For the text-containing cell, return its midpoint in (x, y) coordinate format. 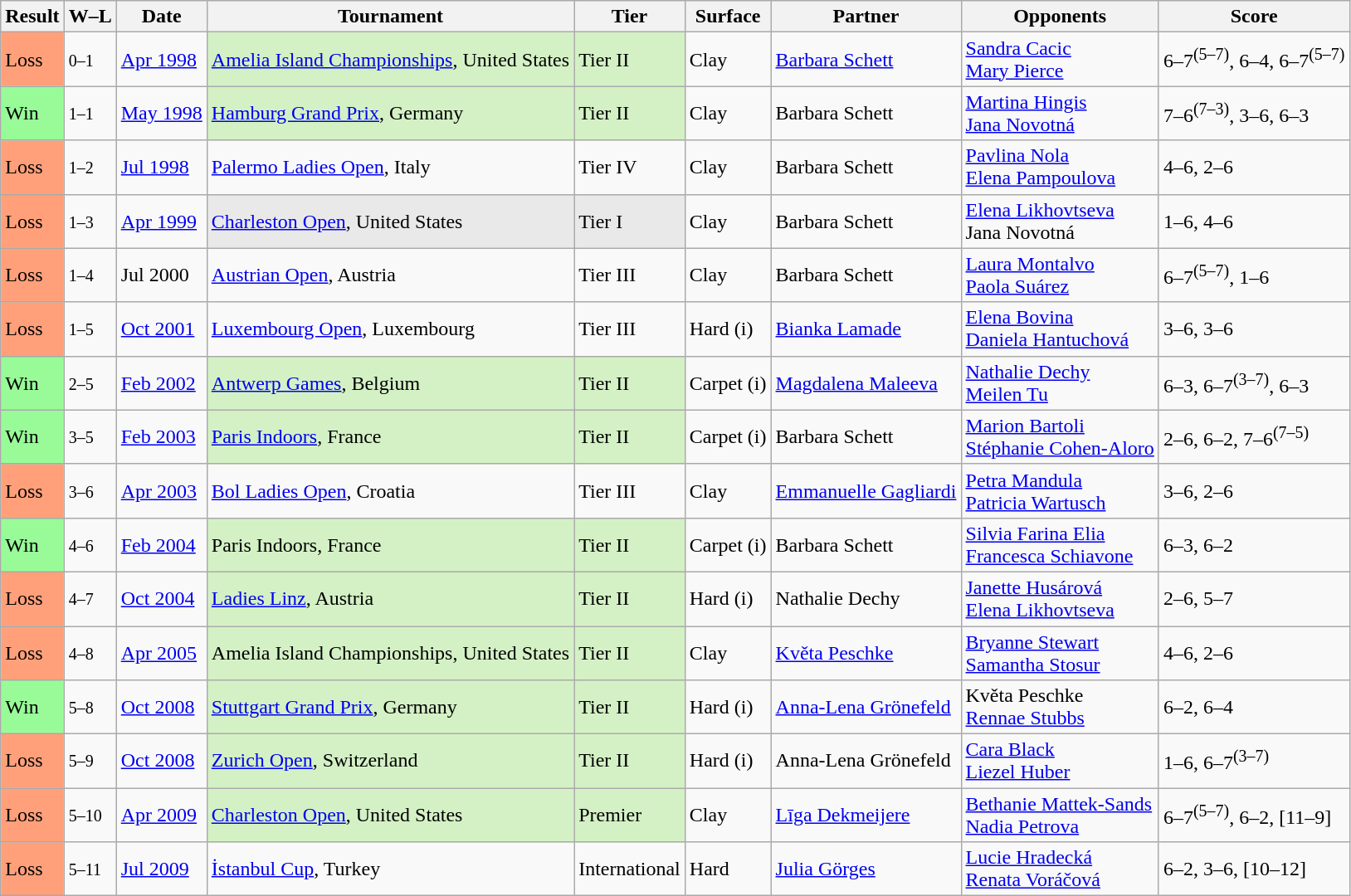
Result (32, 17)
Magdalena Maleeva (866, 383)
Score (1254, 17)
Bianka Lamade (866, 329)
0–1 (90, 60)
6–7(5–7), 1–6 (1254, 275)
4–8 (90, 652)
Feb 2002 (161, 383)
6–3, 6–7(3–7), 6–3 (1254, 383)
7–6(7–3), 3–6, 6–3 (1254, 113)
2–5 (90, 383)
May 1998 (161, 113)
Palermo Ladies Open, Italy (390, 168)
1–5 (90, 329)
Ladies Linz, Austria (390, 599)
1–1 (90, 113)
5–9 (90, 762)
Martina Hingis Jana Novotná (1060, 113)
2–6, 5–7 (1254, 599)
Jul 2000 (161, 275)
Janette Husárová Elena Likhovtseva (1060, 599)
Apr 1998 (161, 60)
1–6, 4–6 (1254, 221)
Jul 2009 (161, 869)
5–10 (90, 815)
Laura Montalvo Paola Suárez (1060, 275)
Tier IV (630, 168)
Jul 1998 (161, 168)
3–5 (90, 436)
Partner (866, 17)
Zurich Open, Switzerland (390, 762)
Apr 2003 (161, 491)
3–6, 3–6 (1254, 329)
Nathalie Dechy Meilen Tu (1060, 383)
Emmanuelle Gagliardi (866, 491)
2–6, 6–2, 7–6(7–5) (1254, 436)
Elena Bovina Daniela Hantuchová (1060, 329)
4–6 (90, 544)
Květa Peschke Rennae Stubbs (1060, 707)
6–3, 6–2 (1254, 544)
Surface (728, 17)
Līga Dekmeijere (866, 815)
Pavlina Nola Elena Pampoulova (1060, 168)
Tournament (390, 17)
Bethanie Mattek-Sands Nadia Petrova (1060, 815)
5–11 (90, 869)
Hamburg Grand Prix, Germany (390, 113)
Julia Görges (866, 869)
1–3 (90, 221)
Antwerp Games, Belgium (390, 383)
1–2 (90, 168)
Bol Ladies Open, Croatia (390, 491)
6–2, 6–4 (1254, 707)
Apr 2005 (161, 652)
Oct 2001 (161, 329)
5–8 (90, 707)
Sandra Cacic Mary Pierce (1060, 60)
6–2, 3–6, [10–12] (1254, 869)
3–6 (90, 491)
4–7 (90, 599)
Stuttgart Grand Prix, Germany (390, 707)
Apr 2009 (161, 815)
Luxembourg Open, Luxembourg (390, 329)
Oct 2004 (161, 599)
Feb 2003 (161, 436)
Bryanne Stewart Samantha Stosur (1060, 652)
Austrian Open, Austria (390, 275)
Premier (630, 815)
Květa Peschke (866, 652)
Silvia Farina Elia Francesca Schiavone (1060, 544)
Opponents (1060, 17)
Hard (728, 869)
1–4 (90, 275)
Tier (630, 17)
Lucie Hradecká Renata Voráčová (1060, 869)
Nathalie Dechy (866, 599)
İstanbul Cup, Turkey (390, 869)
Elena Likhovtseva Jana Novotná (1060, 221)
Petra Mandula Patricia Wartusch (1060, 491)
Feb 2004 (161, 544)
3–6, 2–6 (1254, 491)
Tier I (630, 221)
1–6, 6–7(3–7) (1254, 762)
W–L (90, 17)
International (630, 869)
Cara Black Liezel Huber (1060, 762)
Marion Bartoli Stéphanie Cohen-Aloro (1060, 436)
6–7(5–7), 6–4, 6–7(5–7) (1254, 60)
Date (161, 17)
6–7(5–7), 6–2, [11–9] (1254, 815)
Apr 1999 (161, 221)
